Locate the cell with the specified text and output its [X, Y] center coordinate. 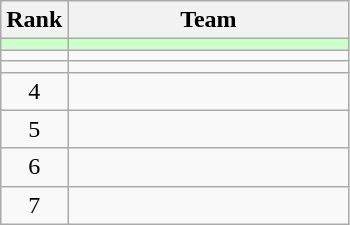
6 [34, 167]
7 [34, 205]
5 [34, 129]
Team [208, 20]
4 [34, 91]
Rank [34, 20]
